Capture the cell that displays the provided text and extract its [x, y] central coordinate. 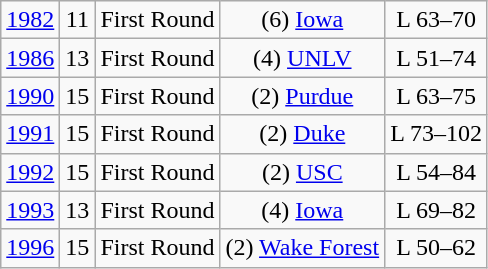
1996 [30, 248]
1993 [30, 210]
(6) Iowa [302, 20]
L 63–70 [436, 20]
L 73–102 [436, 134]
11 [78, 20]
(2) Duke [302, 134]
(4) Iowa [302, 210]
L 51–74 [436, 58]
L 63–75 [436, 96]
1990 [30, 96]
L 50–62 [436, 248]
1982 [30, 20]
(2) USC [302, 172]
L 69–82 [436, 210]
1986 [30, 58]
L 54–84 [436, 172]
1991 [30, 134]
1992 [30, 172]
(2) Purdue [302, 96]
(2) Wake Forest [302, 248]
(4) UNLV [302, 58]
